Return [x, y] of the center of cell containing provided text 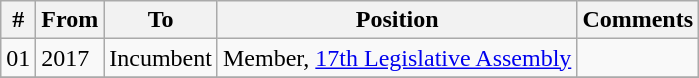
To [161, 20]
# [18, 20]
Member, 17th Legislative Assembly [396, 58]
Position [396, 20]
2017 [70, 58]
Comments [638, 20]
01 [18, 58]
From [70, 20]
Incumbent [161, 58]
